Scan for the cell matching the given text and deliver its [X, Y] coordinate at center. 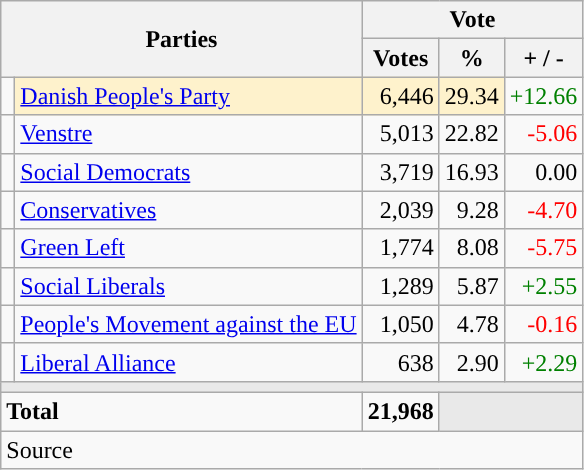
9.28 [472, 210]
-0.16 [544, 324]
21,968 [400, 411]
16.93 [472, 172]
Liberal Alliance [188, 362]
+12.66 [544, 96]
1,774 [400, 248]
Venstre [188, 134]
+ / - [544, 58]
Parties [182, 39]
3,719 [400, 172]
Vote [472, 20]
Green Left [188, 248]
5,013 [400, 134]
638 [400, 362]
1,289 [400, 286]
2,039 [400, 210]
6,446 [400, 96]
-5.06 [544, 134]
-4.70 [544, 210]
Danish People's Party [188, 96]
Social Liberals [188, 286]
4.78 [472, 324]
5.87 [472, 286]
8.08 [472, 248]
Source [292, 449]
22.82 [472, 134]
0.00 [544, 172]
Social Democrats [188, 172]
People's Movement against the EU [188, 324]
Votes [400, 58]
-5.75 [544, 248]
29.34 [472, 96]
+2.55 [544, 286]
Total [182, 411]
Conservatives [188, 210]
2.90 [472, 362]
% [472, 58]
1,050 [400, 324]
+2.29 [544, 362]
